Determine the [X, Y] coordinate at the center of the cell enclosing the given text.  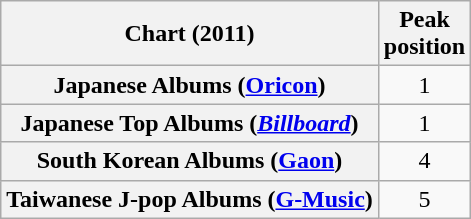
Chart (2011) [190, 34]
South Korean Albums (Gaon) [190, 161]
4 [424, 161]
Taiwanese J-pop Albums (G-Music) [190, 199]
Japanese Albums (Oricon) [190, 85]
Japanese Top Albums (Billboard) [190, 123]
5 [424, 199]
Peakposition [424, 34]
